Return (X, Y) of the center of cell containing provided text 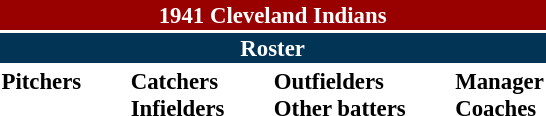
Roster (272, 48)
1941 Cleveland Indians (272, 15)
